Pinpoint the cell where the given text exists, returning its [x, y] midpoint coordinate. 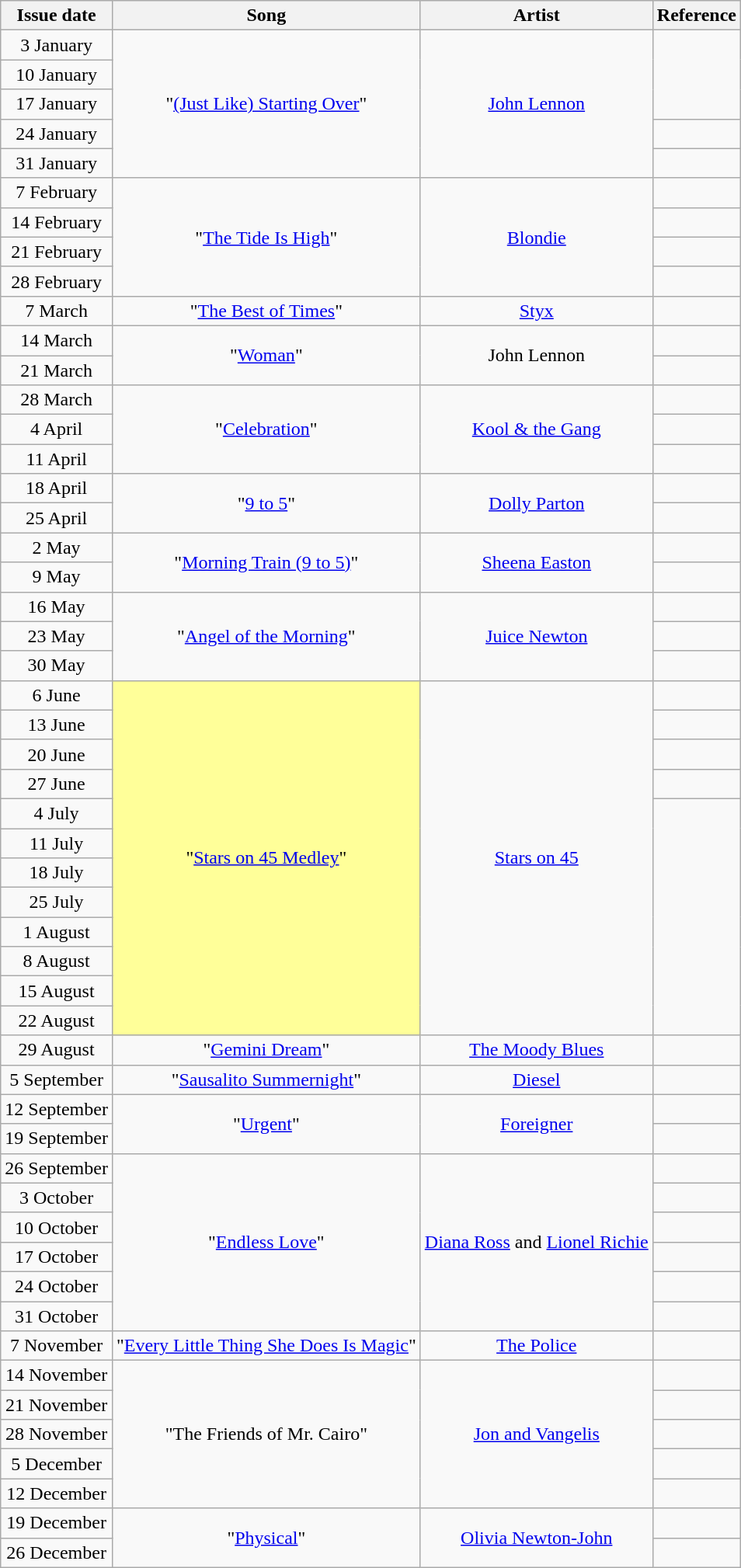
"9 to 5" [266, 503]
"Celebration" [266, 429]
"Every Little Thing She Does Is Magic" [266, 1346]
21 March [57, 370]
26 September [57, 1168]
"Physical" [266, 1538]
14 November [57, 1375]
28 February [57, 281]
28 March [57, 400]
5 December [57, 1464]
5 September [57, 1080]
11 April [57, 459]
29 August [57, 1050]
Juice Newton [536, 636]
10 January [57, 75]
"The Friends of Mr. Cairo" [266, 1434]
12 December [57, 1493]
Diana Ross and Lionel Richie [536, 1242]
16 May [57, 607]
3 October [57, 1198]
22 August [57, 1020]
12 September [57, 1109]
"Morning Train (9 to 5)" [266, 562]
19 December [57, 1523]
Diesel [536, 1080]
25 July [57, 902]
Stars on 45 [536, 857]
21 November [57, 1405]
25 April [57, 518]
Jon and Vangelis [536, 1434]
15 August [57, 991]
Foreigner [536, 1124]
"Sausalito Summernight" [266, 1080]
Issue date [57, 16]
"Angel of the Morning" [266, 636]
4 July [57, 813]
8 August [57, 961]
23 May [57, 636]
13 June [57, 725]
7 November [57, 1346]
19 September [57, 1139]
14 February [57, 222]
24 October [57, 1286]
The Moody Blues [536, 1050]
18 July [57, 873]
"Stars on 45 Medley" [266, 857]
"Urgent" [266, 1124]
6 June [57, 695]
Blondie [536, 237]
31 January [57, 163]
18 April [57, 488]
7 February [57, 193]
27 June [57, 784]
30 May [57, 666]
Dolly Parton [536, 503]
"Gemini Dream" [266, 1050]
20 June [57, 754]
21 February [57, 252]
28 November [57, 1434]
9 May [57, 577]
"Endless Love" [266, 1242]
17 January [57, 104]
The Police [536, 1346]
11 July [57, 843]
2 May [57, 548]
1 August [57, 932]
"The Best of Times" [266, 311]
14 March [57, 340]
17 October [57, 1257]
26 December [57, 1552]
Olivia Newton-John [536, 1538]
Reference [696, 16]
3 January [57, 45]
"(Just Like) Starting Over" [266, 104]
4 April [57, 429]
Song [266, 16]
Artist [536, 16]
Styx [536, 311]
7 March [57, 311]
Sheena Easton [536, 562]
10 October [57, 1227]
Kool & the Gang [536, 429]
24 January [57, 134]
"Woman" [266, 355]
31 October [57, 1316]
"The Tide Is High" [266, 237]
